Locate the cell with the specified text and output its [x, y] center coordinate. 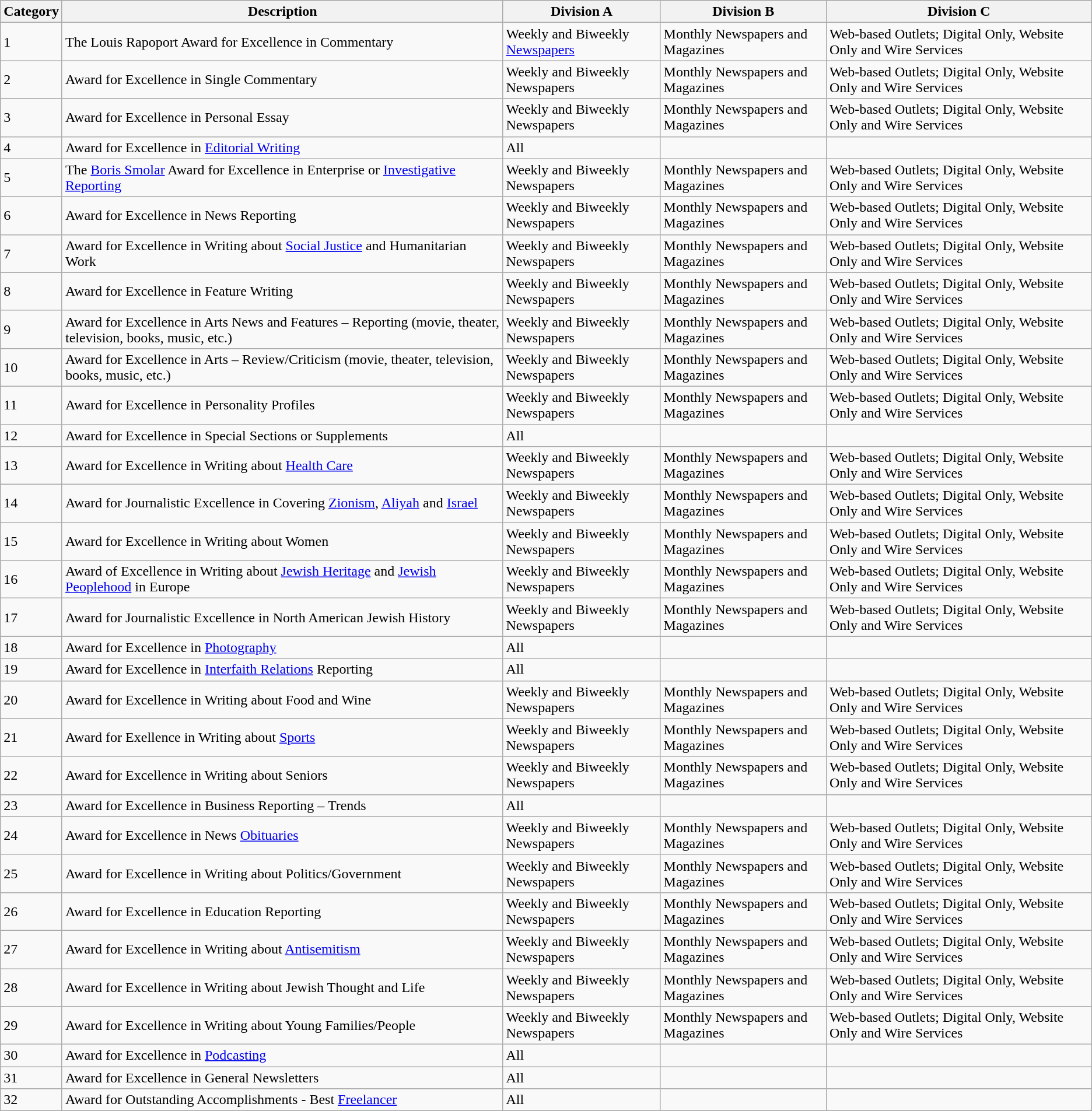
Award for Excellence in Personality Profiles [282, 405]
Award for Excellence in Arts – Review/Criticism (movie, theater, television, books, music, etc.) [282, 367]
Division A [582, 12]
Award for Excellence in Arts News and Features – Reporting (movie, theater, television, books, music, etc.) [282, 329]
30 [32, 1056]
Award for Excellence in Writing about Young Families/People [282, 1025]
15 [32, 541]
Award for Excellence in Writing about Seniors [282, 776]
Division B [743, 12]
Award for Excellence in Writing about Health Care [282, 465]
Award for Excellence in Writing about Women [282, 541]
Award for Excellence in Writing about Jewish Thought and Life [282, 987]
5 [32, 177]
Award for Excellence in Writing about Politics/Government [282, 874]
Award for Excellence in Podcasting [282, 1056]
31 [32, 1078]
Award for Excellence in News Obituaries [282, 835]
27 [32, 949]
10 [32, 367]
2 [32, 79]
13 [32, 465]
Award for Journalistic Excellence in Covering Zionism, Aliyah and Israel [282, 504]
Award of Excellence in Writing about Jewish Heritage and Jewish Peoplehood in Europe [282, 580]
29 [32, 1025]
Award for Excellence in Feature Writing [282, 292]
Award for Excellence in News Reporting [282, 216]
Award for Excellence in Writing about Antisemitism [282, 949]
23 [32, 805]
24 [32, 835]
17 [32, 617]
14 [32, 504]
Award for Outstanding Accomplishments - Best Freelancer [282, 1100]
11 [32, 405]
Award for Excellence in Interfaith Relations Reporting [282, 670]
28 [32, 987]
22 [32, 776]
12 [32, 436]
6 [32, 216]
7 [32, 253]
Award for Excellence in Single Commentary [282, 79]
Award for Excellence in Editorial Writing [282, 148]
20 [32, 700]
19 [32, 670]
18 [32, 647]
26 [32, 911]
9 [32, 329]
Award for Excellence in Writing about Food and Wine [282, 700]
Description [282, 12]
4 [32, 148]
25 [32, 874]
Award for Excellence in Personal Essay [282, 118]
Award for Excellence in Special Sections or Supplements [282, 436]
The Boris Smolar Award for Excellence in Enterprise or Investigative Reporting [282, 177]
3 [32, 118]
Award for Excellence in Business Reporting – Trends [282, 805]
Award for Journalistic Excellence in North American Jewish History [282, 617]
Award for Excellence in Education Reporting [282, 911]
8 [32, 292]
Award for Excellence in General Newsletters [282, 1078]
32 [32, 1100]
Award for Excellence in Writing about Social Justice and Humanitarian Work [282, 253]
The Louis Rapoport Award for Excellence in Commentary [282, 42]
16 [32, 580]
21 [32, 737]
Award for Exellence in Writing about Sports [282, 737]
Category [32, 12]
Division C [959, 12]
Award for Excellence in Photography [282, 647]
1 [32, 42]
